Return the (x, y) coordinate for the center point of the cell that contains the specified text.  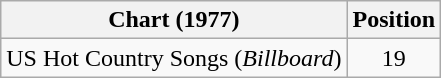
19 (394, 58)
US Hot Country Songs (Billboard) (174, 58)
Chart (1977) (174, 20)
Position (394, 20)
